Detect which cell encompasses the target text, then output its [x, y] center coordinate. 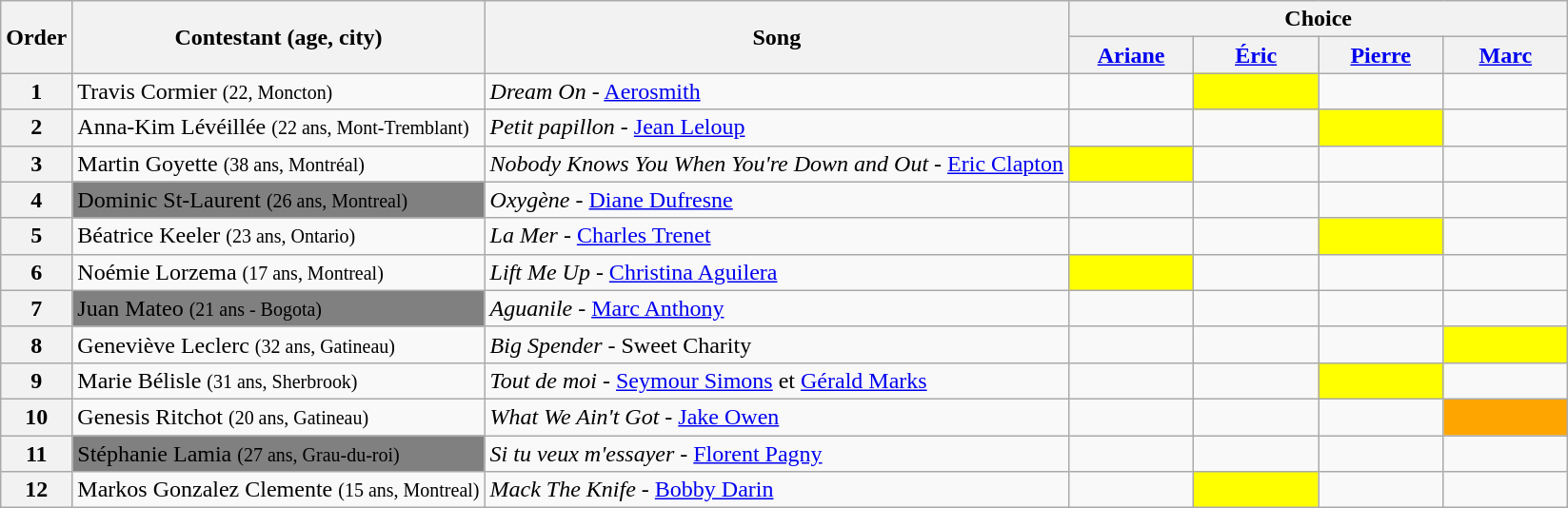
3 [36, 164]
Martin Goyette (38 ans, Montréal) [278, 164]
Order [36, 37]
Petit papillon - Jean Leloup [777, 127]
Genesis Ritchot (20 ans, Gatineau) [278, 417]
Dream On - Aerosmith [777, 91]
Béatrice Keeler (23 ans, Ontario) [278, 236]
Dominic St-Laurent (26 ans, Montreal) [278, 200]
Anna-Kim Lévéillée (22 ans, Mont-Tremblant) [278, 127]
Éric [1257, 55]
What We Ain't Got - Jake Owen [777, 417]
Si tu veux m'essayer - Florent Pagny [777, 454]
Tout de moi - Seymour Simons et Gérald Marks [777, 381]
Markos Gonzalez Clemente (15 ans, Montreal) [278, 490]
1 [36, 91]
Travis Cormier (22, Moncton) [278, 91]
8 [36, 344]
Marie Bélisle (31 ans, Sherbrook) [278, 381]
Ariane [1131, 55]
Marc [1506, 55]
La Mer - Charles Trenet [777, 236]
Lift Me Up - Christina Aguilera [777, 272]
2 [36, 127]
Big Spender - Sweet Charity [777, 344]
Nobody Knows You When You're Down and Out - Eric Clapton [777, 164]
Contestant (age, city) [278, 37]
Aguanile - Marc Anthony [777, 308]
12 [36, 490]
6 [36, 272]
Geneviève Leclerc (32 ans, Gatineau) [278, 344]
5 [36, 236]
4 [36, 200]
Noémie Lorzema (17 ans, Montreal) [278, 272]
Choice [1319, 19]
11 [36, 454]
7 [36, 308]
Song [777, 37]
Juan Mateo (21 ans - Bogota) [278, 308]
Mack The Knife - Bobby Darin [777, 490]
Stéphanie Lamia (27 ans, Grau-du-roi) [278, 454]
10 [36, 417]
Pierre [1380, 55]
9 [36, 381]
Oxygène - Diane Dufresne [777, 200]
